Find where the given text appears and provide that cell's center as [X, Y] coordinate. 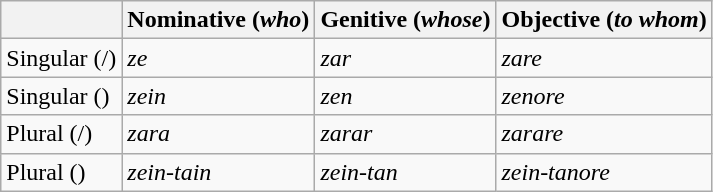
Objective (to whom) [604, 20]
zar [406, 58]
zein-tanore [604, 172]
Plural () [62, 172]
Genitive (whose) [406, 20]
zarar [406, 134]
Singular (/) [62, 58]
zare [604, 58]
zein [218, 96]
ze [218, 58]
Nominative (who) [218, 20]
zen [406, 96]
zarare [604, 134]
zara [218, 134]
zein-tain [218, 172]
Plural (/) [62, 134]
zenore [604, 96]
Singular () [62, 96]
zein-tan [406, 172]
